Locate the cell with the specified text and output its (X, Y) center coordinate. 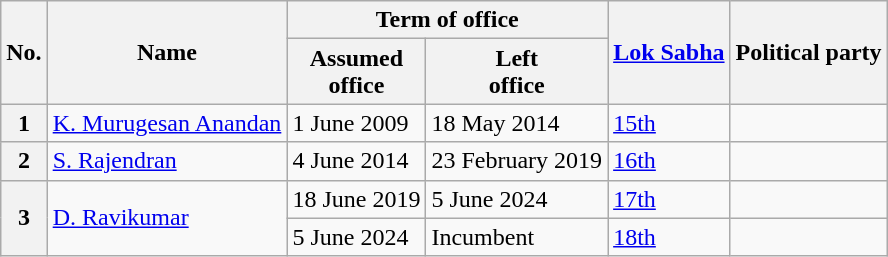
Leftoffice (517, 72)
Name (167, 52)
18 June 2019 (356, 199)
Assumedoffice (356, 72)
Political party (808, 52)
D. Ravikumar (167, 218)
No. (24, 52)
4 June 2014 (356, 161)
16th (669, 161)
17th (669, 199)
K. Murugesan Anandan (167, 123)
1 (24, 123)
23 February 2019 (517, 161)
3 (24, 218)
1 June 2009 (356, 123)
18th (669, 237)
S. Rajendran (167, 161)
2 (24, 161)
Term of office (448, 20)
Lok Sabha (669, 52)
Incumbent (517, 237)
18 May 2014 (517, 123)
15th (669, 123)
